Locate the cell with the specified text and output its (X, Y) center coordinate. 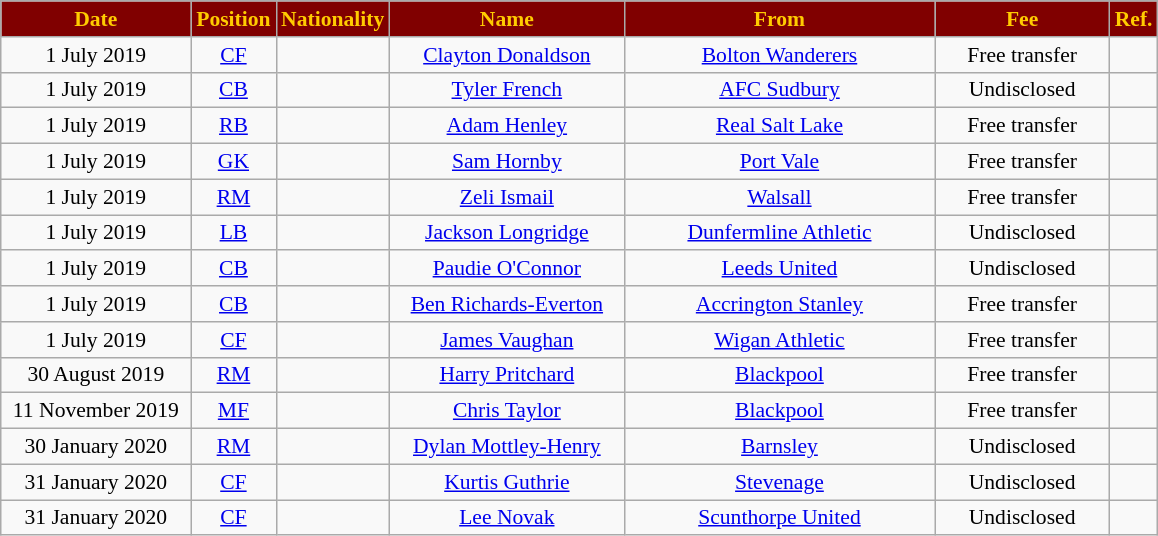
Sam Hornby (506, 162)
Ref. (1134, 19)
Port Vale (779, 162)
Name (506, 19)
GK (234, 162)
Tyler French (506, 90)
Nationality (332, 19)
Harry Pritchard (506, 375)
LB (234, 233)
Ben Richards-Everton (506, 304)
Paudie O'Connor (506, 269)
Chris Taylor (506, 411)
Accrington Stanley (779, 304)
AFC Sudbury (779, 90)
James Vaughan (506, 340)
Stevenage (779, 482)
Barnsley (779, 447)
Real Salt Lake (779, 126)
Zeli Ismail (506, 197)
RB (234, 126)
Dunfermline Athletic (779, 233)
Lee Novak (506, 518)
Kurtis Guthrie (506, 482)
Scunthorpe United (779, 518)
30 January 2020 (96, 447)
MF (234, 411)
Dylan Mottley-Henry (506, 447)
Bolton Wanderers (779, 55)
Walsall (779, 197)
Fee (1022, 19)
Wigan Athletic (779, 340)
Clayton Donaldson (506, 55)
30 August 2019 (96, 375)
From (779, 19)
Position (234, 19)
Leeds United (779, 269)
Jackson Longridge (506, 233)
Date (96, 19)
11 November 2019 (96, 411)
Adam Henley (506, 126)
